Scan for the cell matching the given text and deliver its (X, Y) coordinate at center. 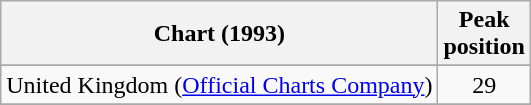
United Kingdom (Official Charts Company) (220, 85)
29 (484, 85)
Peakposition (484, 34)
Chart (1993) (220, 34)
